Search for the cell housing the specified text and yield its (X, Y) center coordinate. 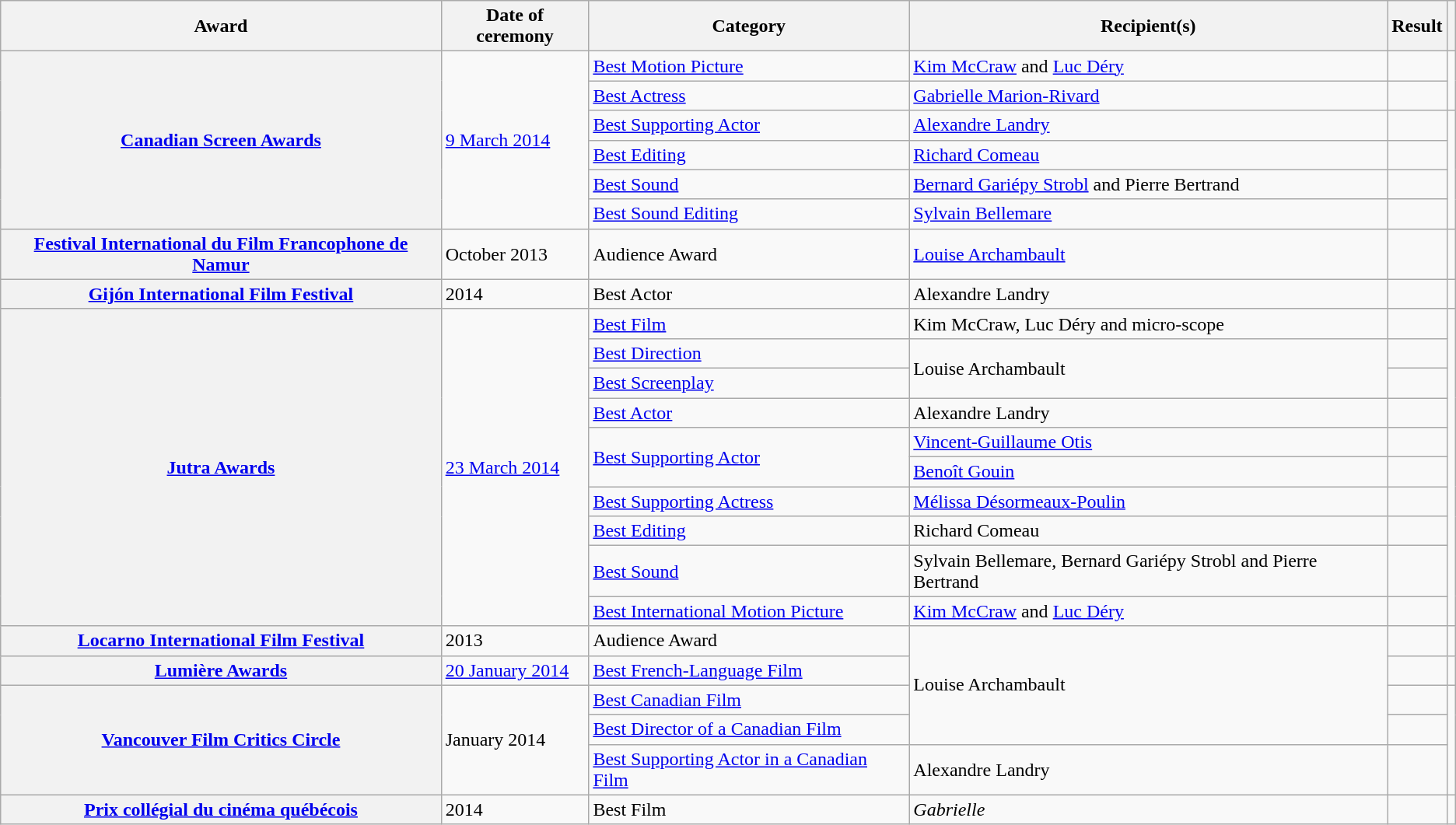
Gijón International Film Festival (221, 294)
Best Supporting Actor in a Canadian Film (749, 770)
Vancouver Film Critics Circle (221, 740)
Gabrielle Marion-Rivard (1148, 96)
Result (1417, 26)
Vincent-Guillaume Otis (1148, 442)
Recipient(s) (1148, 26)
Best Director of a Canadian Film (749, 729)
2013 (515, 641)
Category (749, 26)
Prix collégial du cinéma québécois (221, 809)
Bernard Gariépy Strobl and Pierre Bertrand (1148, 184)
Best Canadian Film (749, 700)
Jutra Awards (221, 467)
Sylvain Bellemare (1148, 214)
Locarno International Film Festival (221, 641)
Best Screenplay (749, 383)
Canadian Screen Awards (221, 140)
23 March 2014 (515, 467)
Best Motion Picture (749, 66)
Kim McCraw, Luc Déry and micro-scope (1148, 323)
January 2014 (515, 740)
Lumière Awards (221, 670)
October 2013 (515, 253)
9 March 2014 (515, 140)
Best French-Language Film (749, 670)
Gabrielle (1148, 809)
Benoît Gouin (1148, 472)
Best Actress (749, 96)
Mélissa Désormeaux-Poulin (1148, 502)
Festival International du Film Francophone de Namur (221, 253)
Best International Motion Picture (749, 611)
Sylvain Bellemare, Bernard Gariépy Strobl and Pierre Bertrand (1148, 571)
Best Supporting Actress (749, 502)
20 January 2014 (515, 670)
Award (221, 26)
Best Sound Editing (749, 214)
Best Direction (749, 353)
Date of ceremony (515, 26)
